Provide the (X, Y) coordinate of the cell's center where the given text is located.  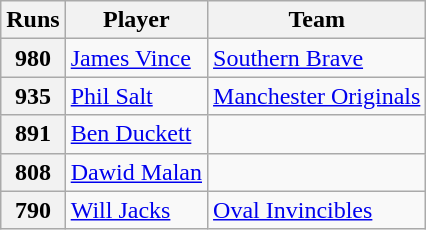
Player (136, 20)
Southern Brave (317, 58)
790 (33, 210)
James Vince (136, 58)
891 (33, 134)
808 (33, 172)
935 (33, 96)
Runs (33, 20)
980 (33, 58)
Oval Invincibles (317, 210)
Will Jacks (136, 210)
Manchester Originals (317, 96)
Ben Duckett (136, 134)
Phil Salt (136, 96)
Dawid Malan (136, 172)
Team (317, 20)
